Return the (x, y) coordinate for the center point of the cell that contains the specified text.  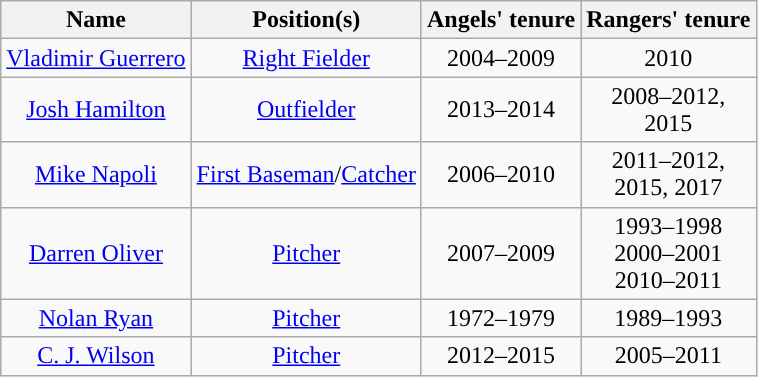
2006–2010 (500, 174)
2013–2014 (500, 110)
Darren Oliver (96, 253)
1972–1979 (500, 318)
C. J. Wilson (96, 356)
Name (96, 20)
Outfielder (306, 110)
Nolan Ryan (96, 318)
2010 (668, 58)
2011–2012,2015, 2017 (668, 174)
2007–2009 (500, 253)
2008–2012,2015 (668, 110)
1989–1993 (668, 318)
Josh Hamilton (96, 110)
2005–2011 (668, 356)
Right Fielder (306, 58)
2012–2015 (500, 356)
Rangers' tenure (668, 20)
First Baseman/Catcher (306, 174)
Position(s) (306, 20)
1993–19982000–20012010–2011 (668, 253)
2004–2009 (500, 58)
Vladimir Guerrero (96, 58)
Mike Napoli (96, 174)
Angels' tenure (500, 20)
